Output the [x, y] coordinate of the center of the cell containing the given text.  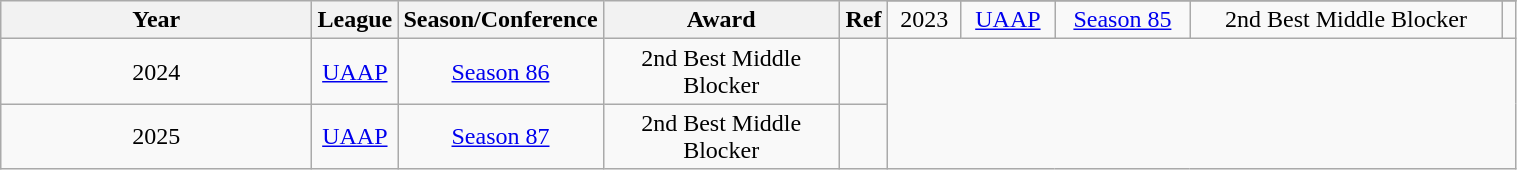
Award [721, 20]
2025 [156, 136]
Year [156, 20]
Season 85 [1122, 20]
2023 [924, 20]
Ref [864, 20]
Season/Conference [500, 20]
2024 [156, 72]
Season 87 [500, 136]
Season 86 [500, 72]
League [355, 20]
